Output the (x, y) coordinate of the center of the cell containing the given text.  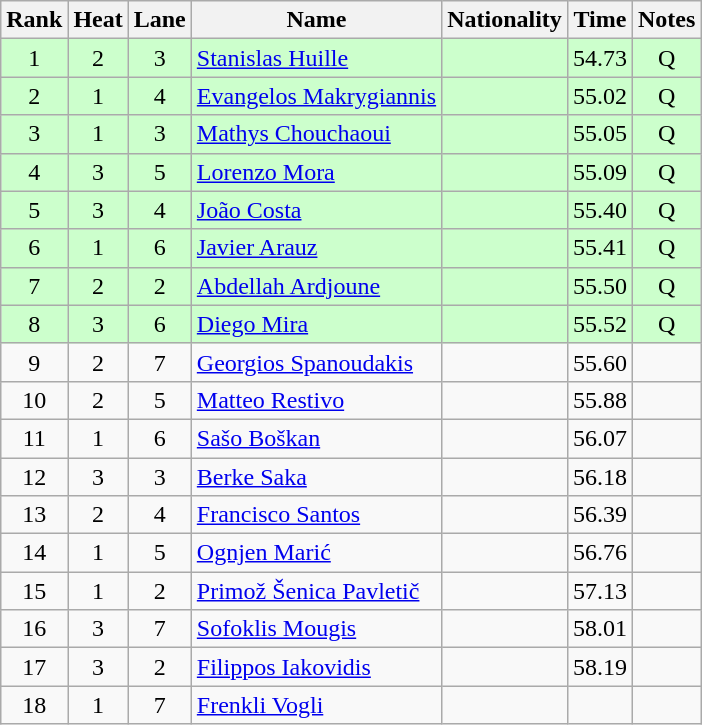
55.05 (600, 134)
8 (34, 324)
Primož Šenica Pavletič (316, 591)
Georgios Spanoudakis (316, 362)
55.52 (600, 324)
54.73 (600, 58)
56.39 (600, 515)
57.13 (600, 591)
18 (34, 705)
Berke Saka (316, 477)
Matteo Restivo (316, 400)
10 (34, 400)
55.09 (600, 172)
12 (34, 477)
Rank (34, 20)
15 (34, 591)
Heat (98, 20)
Diego Mira (316, 324)
58.01 (600, 629)
56.18 (600, 477)
Lorenzo Mora (316, 172)
55.88 (600, 400)
Abdellah Ardjoune (316, 286)
Sofoklis Mougis (316, 629)
Ognjen Marić (316, 553)
14 (34, 553)
Nationality (505, 20)
17 (34, 667)
Francisco Santos (316, 515)
9 (34, 362)
Name (316, 20)
Evangelos Makrygiannis (316, 96)
13 (34, 515)
Mathys Chouchaoui (316, 134)
Notes (666, 20)
Lane (160, 20)
56.07 (600, 438)
55.50 (600, 286)
55.02 (600, 96)
55.41 (600, 248)
Stanislas Huille (316, 58)
58.19 (600, 667)
55.60 (600, 362)
Filippos Iakovidis (316, 667)
11 (34, 438)
Frenkli Vogli (316, 705)
João Costa (316, 210)
Javier Arauz (316, 248)
Time (600, 20)
Sašo Boškan (316, 438)
16 (34, 629)
55.40 (600, 210)
56.76 (600, 553)
